Find where the given text appears and provide that cell's center as [x, y] coordinate. 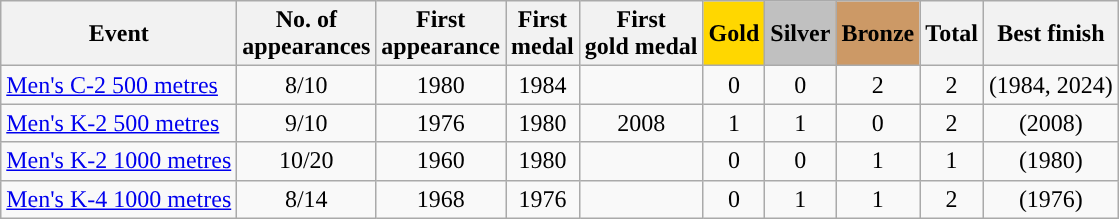
8/10 [306, 85]
Event [119, 34]
(1976) [1050, 199]
Best finish [1050, 34]
1984 [543, 85]
Gold [734, 34]
Total [952, 34]
Men's C-2 500 metres [119, 85]
(2008) [1050, 123]
9/10 [306, 123]
Bronze [878, 34]
1968 [441, 199]
(1984, 2024) [1050, 85]
Firstmedal [543, 34]
Men's K-4 1000 metres [119, 199]
2008 [641, 123]
(1980) [1050, 161]
10/20 [306, 161]
1960 [441, 161]
Men's K-2 1000 metres [119, 161]
Firstgold medal [641, 34]
Silver [800, 34]
Men's K-2 500 metres [119, 123]
No. ofappearances [306, 34]
8/14 [306, 199]
Firstappearance [441, 34]
